Return (X, Y) of the center of cell containing provided text 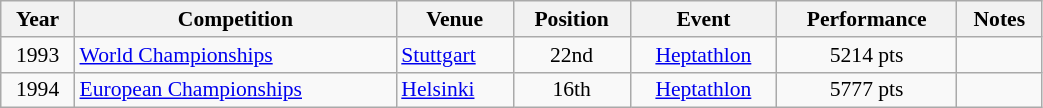
5777 pts (867, 90)
European Championships (235, 90)
1993 (38, 55)
16th (572, 90)
Year (38, 19)
Event (704, 19)
Venue (454, 19)
Performance (867, 19)
1994 (38, 90)
22nd (572, 55)
Stuttgart (454, 55)
World Championships (235, 55)
5214 pts (867, 55)
Competition (235, 19)
Helsinki (454, 90)
Position (572, 19)
Notes (1000, 19)
